Search for the cell housing the specified text and yield its (X, Y) center coordinate. 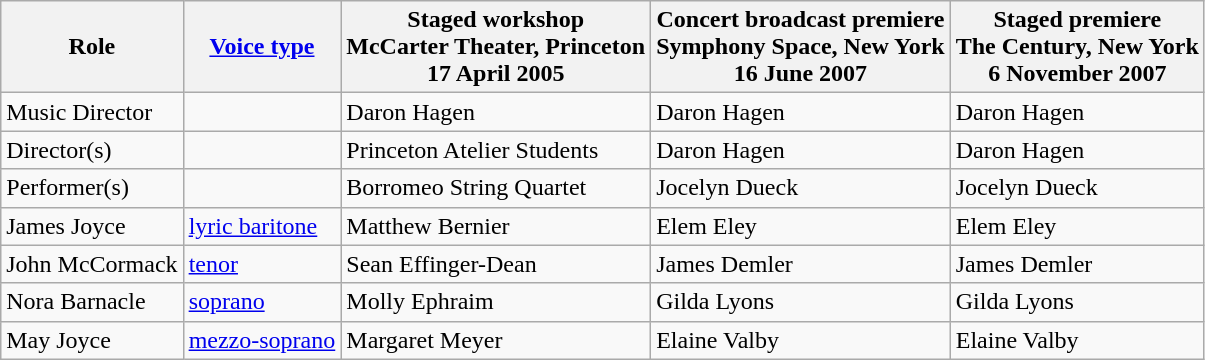
tenor (262, 264)
Director(s) (92, 150)
Borromeo String Quartet (496, 188)
Princeton Atelier Students (496, 150)
Matthew Bernier (496, 226)
Role (92, 47)
Molly Ephraim (496, 302)
Staged workshopMcCarter Theater, Princeton17 April 2005 (496, 47)
soprano (262, 302)
May Joyce (92, 340)
Concert broadcast premiereSymphony Space, New York16 June 2007 (801, 47)
mezzo-soprano (262, 340)
John McCormack (92, 264)
Nora Barnacle (92, 302)
Voice type (262, 47)
James Joyce (92, 226)
Staged premiereThe Century, New York6 November 2007 (1077, 47)
lyric baritone (262, 226)
Performer(s) (92, 188)
Music Director (92, 112)
Margaret Meyer (496, 340)
Sean Effinger-Dean (496, 264)
